Pinpoint the cell where the given text exists, returning its (x, y) midpoint coordinate. 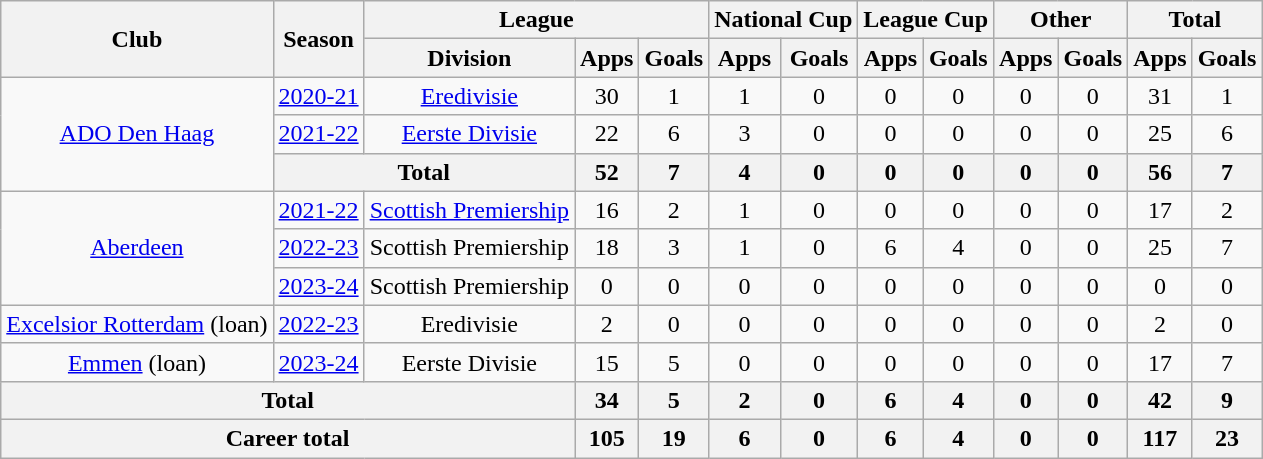
9 (1227, 400)
League Cup (926, 20)
League (536, 20)
2020-21 (318, 96)
National Cup (784, 20)
56 (1160, 172)
22 (607, 134)
16 (607, 210)
23 (1227, 438)
Division (469, 58)
18 (607, 248)
52 (607, 172)
Aberdeen (137, 248)
Emmen (loan) (137, 362)
34 (607, 400)
Other (1061, 20)
117 (1160, 438)
15 (607, 362)
Club (137, 39)
42 (1160, 400)
ADO Den Haag (137, 134)
Season (318, 39)
19 (674, 438)
105 (607, 438)
31 (1160, 96)
Excelsior Rotterdam (loan) (137, 324)
30 (607, 96)
Career total (288, 438)
